Scan for the cell matching the given text and deliver its [x, y] coordinate at center. 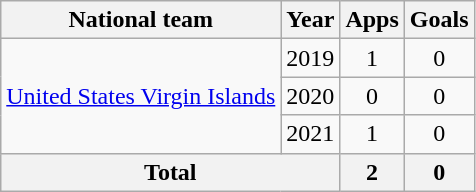
Goals [439, 20]
Apps [372, 20]
2020 [310, 96]
Total [170, 172]
United States Virgin Islands [141, 96]
National team [141, 20]
2 [372, 172]
2019 [310, 58]
2021 [310, 134]
Year [310, 20]
